Locate the cell with the specified text and output its (x, y) center coordinate. 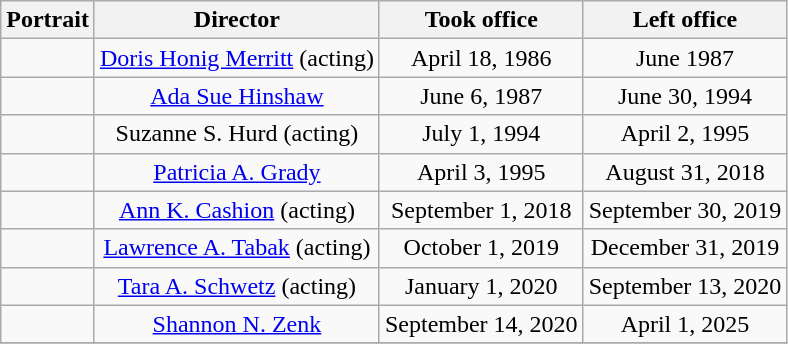
Suzanne S. Hurd (acting) (236, 134)
September 14, 2020 (481, 324)
April 18, 1986 (481, 58)
April 1, 2025 (685, 324)
September 30, 2019 (685, 210)
August 31, 2018 (685, 172)
Left office (685, 20)
April 2, 1995 (685, 134)
June 30, 1994 (685, 96)
Director (236, 20)
January 1, 2020 (481, 286)
Doris Honig Merritt (acting) (236, 58)
Lawrence A. Tabak (acting) (236, 248)
Tara A. Schwetz (acting) (236, 286)
October 1, 2019 (481, 248)
September 1, 2018 (481, 210)
Patricia A. Grady (236, 172)
Ann K. Cashion (acting) (236, 210)
Ada Sue Hinshaw (236, 96)
June 1987 (685, 58)
Took office (481, 20)
June 6, 1987 (481, 96)
Portrait (48, 20)
July 1, 1994 (481, 134)
April 3, 1995 (481, 172)
December 31, 2019 (685, 248)
September 13, 2020 (685, 286)
Shannon N. Zenk (236, 324)
